Pinpoint the cell where the given text exists, returning its (X, Y) midpoint coordinate. 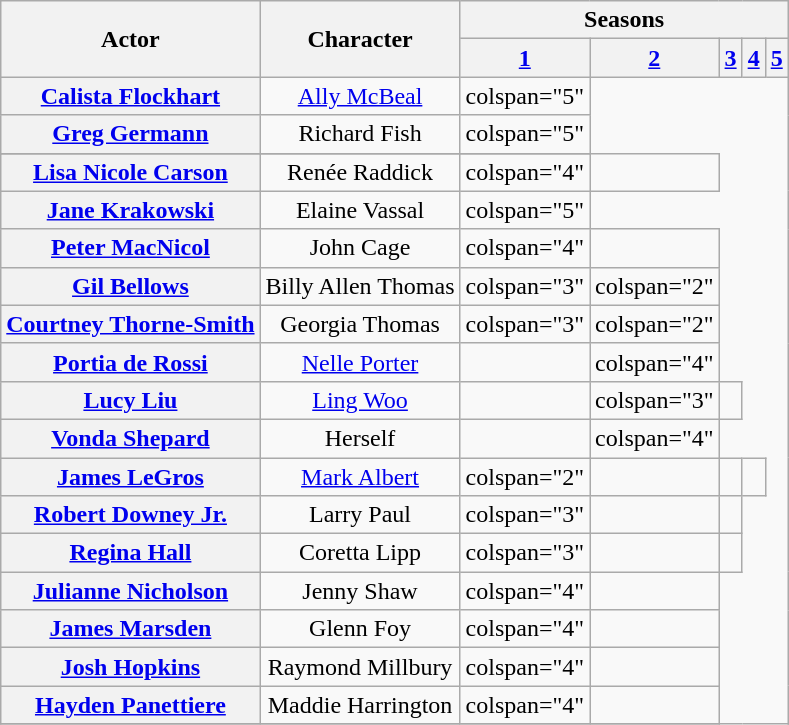
Julianne Nicholson (130, 591)
3 (730, 58)
John Cage (360, 248)
Character (360, 39)
Billy Allen Thomas (360, 286)
Peter MacNicol (130, 248)
Larry Paul (360, 515)
Actor (130, 39)
Maddie Harrington (360, 705)
Mark Albert (360, 477)
James LeGros (130, 477)
James Marsden (130, 629)
Georgia Thomas (360, 324)
Glenn Foy (360, 629)
1 (525, 58)
Jane Krakowski (130, 210)
Jenny Shaw (360, 591)
Lisa Nicole Carson (130, 172)
5 (776, 58)
Herself (360, 438)
Josh Hopkins (130, 667)
Coretta Lipp (360, 553)
Greg Germann (130, 134)
Portia de Rossi (130, 362)
Courtney Thorne-Smith (130, 324)
Hayden Panettiere (130, 705)
Gil Bellows (130, 286)
Seasons (624, 20)
Elaine Vassal (360, 210)
Raymond Millbury (360, 667)
Renée Raddick (360, 172)
Calista Flockhart (130, 96)
Ally McBeal (360, 96)
Vonda Shepard (130, 438)
4 (754, 58)
Nelle Porter (360, 362)
2 (655, 58)
Robert Downey Jr. (130, 515)
Ling Woo (360, 400)
Lucy Liu (130, 400)
Regina Hall (130, 553)
Richard Fish (360, 134)
